Capture the cell that displays the provided text and extract its [x, y] central coordinate. 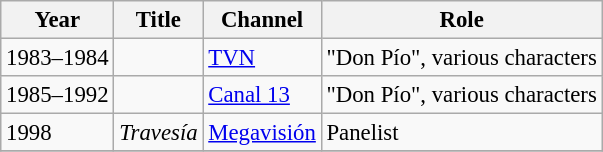
Year [58, 20]
Channel [262, 20]
1985–1992 [58, 95]
Canal 13 [262, 95]
Role [462, 20]
Title [158, 20]
Travesía [158, 133]
Panelist [462, 133]
TVN [262, 58]
Megavisión [262, 133]
1983–1984 [58, 58]
1998 [58, 133]
